Identify which cell holds the provided text, then report its (X, Y) central coordinate. 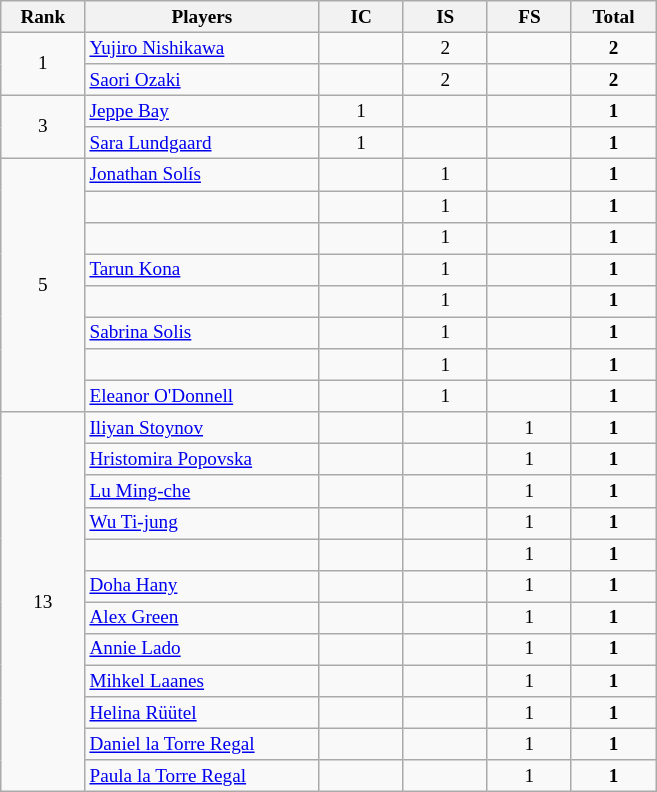
Mihkel Laanes (202, 681)
Alex Green (202, 618)
Sabrina Solis (202, 333)
Paula la Torre Regal (202, 776)
Lu Ming-che (202, 491)
Rank (43, 17)
Helina Rüütel (202, 713)
Jonathan Solís (202, 175)
Sara Lundgaard (202, 143)
Tarun Kona (202, 270)
IC (361, 17)
13 (43, 602)
3 (43, 126)
FS (529, 17)
Doha Hany (202, 586)
Eleanor O'Donnell (202, 396)
Jeppe Bay (202, 111)
Wu Ti-jung (202, 523)
Daniel la Torre Regal (202, 744)
Saori Ozaki (202, 80)
5 (43, 286)
Total (613, 17)
Annie Lado (202, 649)
Players (202, 17)
Yujiro Nishikawa (202, 48)
Hristomira Popovska (202, 460)
Iliyan Stoynov (202, 428)
IS (445, 17)
